Return (X, Y) of the center of cell containing provided text 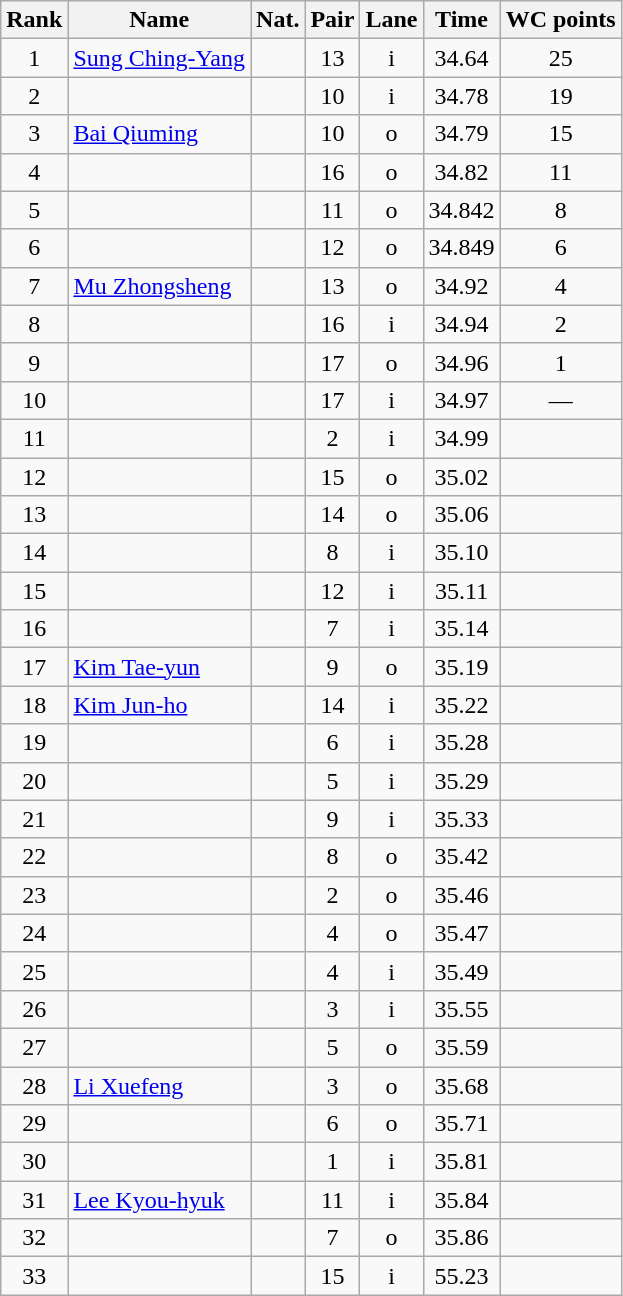
Mu Zhongsheng (160, 286)
27 (34, 1047)
Bai Qiuming (160, 134)
35.47 (462, 933)
35.59 (462, 1047)
35.81 (462, 1162)
35.86 (462, 1238)
34.97 (462, 400)
35.46 (462, 895)
Lane (392, 20)
Time (462, 20)
35.71 (462, 1124)
35.06 (462, 515)
18 (34, 705)
34.94 (462, 324)
Nat. (278, 20)
20 (34, 781)
35.10 (462, 553)
29 (34, 1124)
Pair (332, 20)
32 (34, 1238)
Sung Ching-Yang (160, 58)
35.84 (462, 1200)
35.28 (462, 743)
34.78 (462, 96)
22 (34, 857)
Name (160, 20)
35.02 (462, 477)
Kim Jun-ho (160, 705)
34.99 (462, 438)
34.96 (462, 362)
24 (34, 933)
— (560, 400)
35.33 (462, 819)
21 (34, 819)
28 (34, 1085)
35.55 (462, 1009)
Li Xuefeng (160, 1085)
26 (34, 1009)
35.49 (462, 971)
30 (34, 1162)
35.29 (462, 781)
35.19 (462, 667)
34.64 (462, 58)
35.22 (462, 705)
55.23 (462, 1276)
34.842 (462, 210)
35.14 (462, 629)
34.92 (462, 286)
Kim Tae-yun (160, 667)
WC points (560, 20)
35.68 (462, 1085)
23 (34, 895)
33 (34, 1276)
Rank (34, 20)
34.79 (462, 134)
35.42 (462, 857)
34.82 (462, 172)
34.849 (462, 248)
35.11 (462, 591)
31 (34, 1200)
Lee Kyou-hyuk (160, 1200)
